Capture the cell that displays the provided text and extract its [x, y] central coordinate. 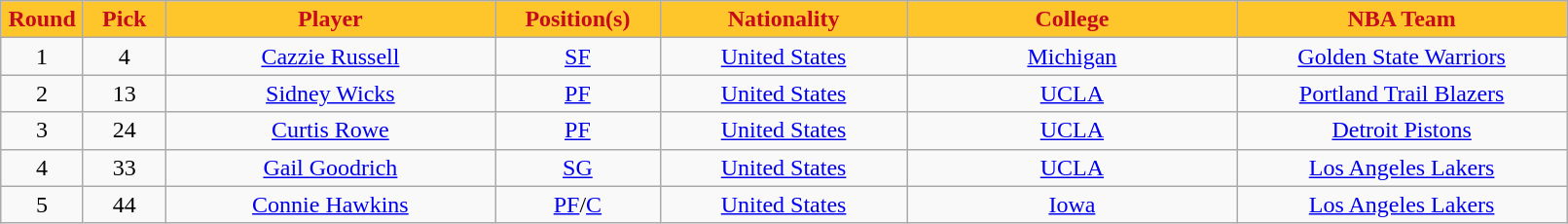
Gail Goodrich [331, 168]
Position(s) [578, 19]
Nationality [784, 19]
Detroit Pistons [1402, 131]
Portland Trail Blazers [1402, 93]
Cazzie Russell [331, 56]
Michigan [1073, 56]
Curtis Rowe [331, 131]
Round [43, 19]
3 [43, 131]
College [1073, 19]
Iowa [1073, 205]
13 [125, 93]
Sidney Wicks [331, 93]
Player [331, 19]
33 [125, 168]
Connie Hawkins [331, 205]
5 [43, 205]
PF/C [578, 205]
2 [43, 93]
44 [125, 205]
Pick [125, 19]
SF [578, 56]
Golden State Warriors [1402, 56]
1 [43, 56]
24 [125, 131]
NBA Team [1402, 19]
SG [578, 168]
